Return (x, y) of the center of cell containing provided text 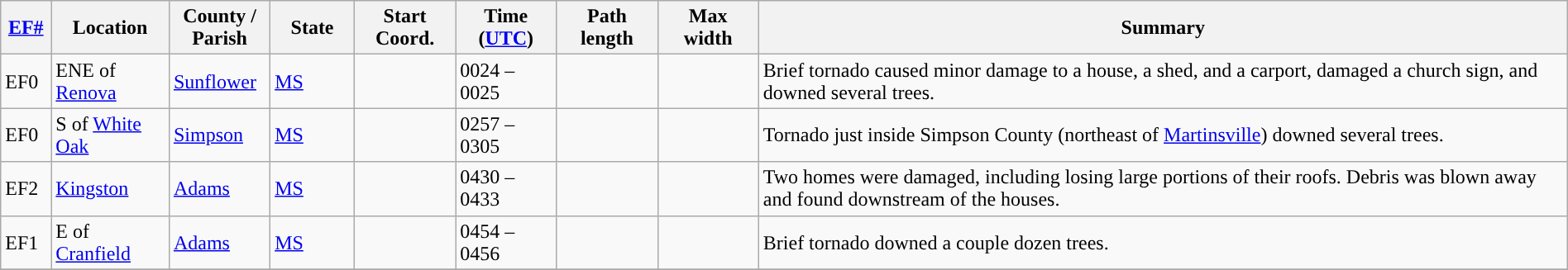
Simpson (219, 135)
0024 – 0025 (506, 81)
Brief tornado downed a couple dozen trees. (1163, 243)
Sunflower (219, 81)
ENE of Renova (111, 81)
S of White Oak (111, 135)
Max width (708, 28)
Two homes were damaged, including losing large portions of their roofs. Debris was blown away and found downstream of the houses. (1163, 188)
Location (111, 28)
County / Parish (219, 28)
Brief tornado caused minor damage to a house, a shed, and a carport, damaged a church sign, and downed several trees. (1163, 81)
0257 – 0305 (506, 135)
Start Coord. (404, 28)
Summary (1163, 28)
State (313, 28)
Kingston (111, 188)
Tornado just inside Simpson County (northeast of Martinsville) downed several trees. (1163, 135)
0430 – 0433 (506, 188)
EF1 (26, 243)
EF# (26, 28)
Path length (607, 28)
Time (UTC) (506, 28)
EF2 (26, 188)
E of Cranfield (111, 243)
0454 – 0456 (506, 243)
